From the cell containing the given text, extract its center point as [x, y] coordinate. 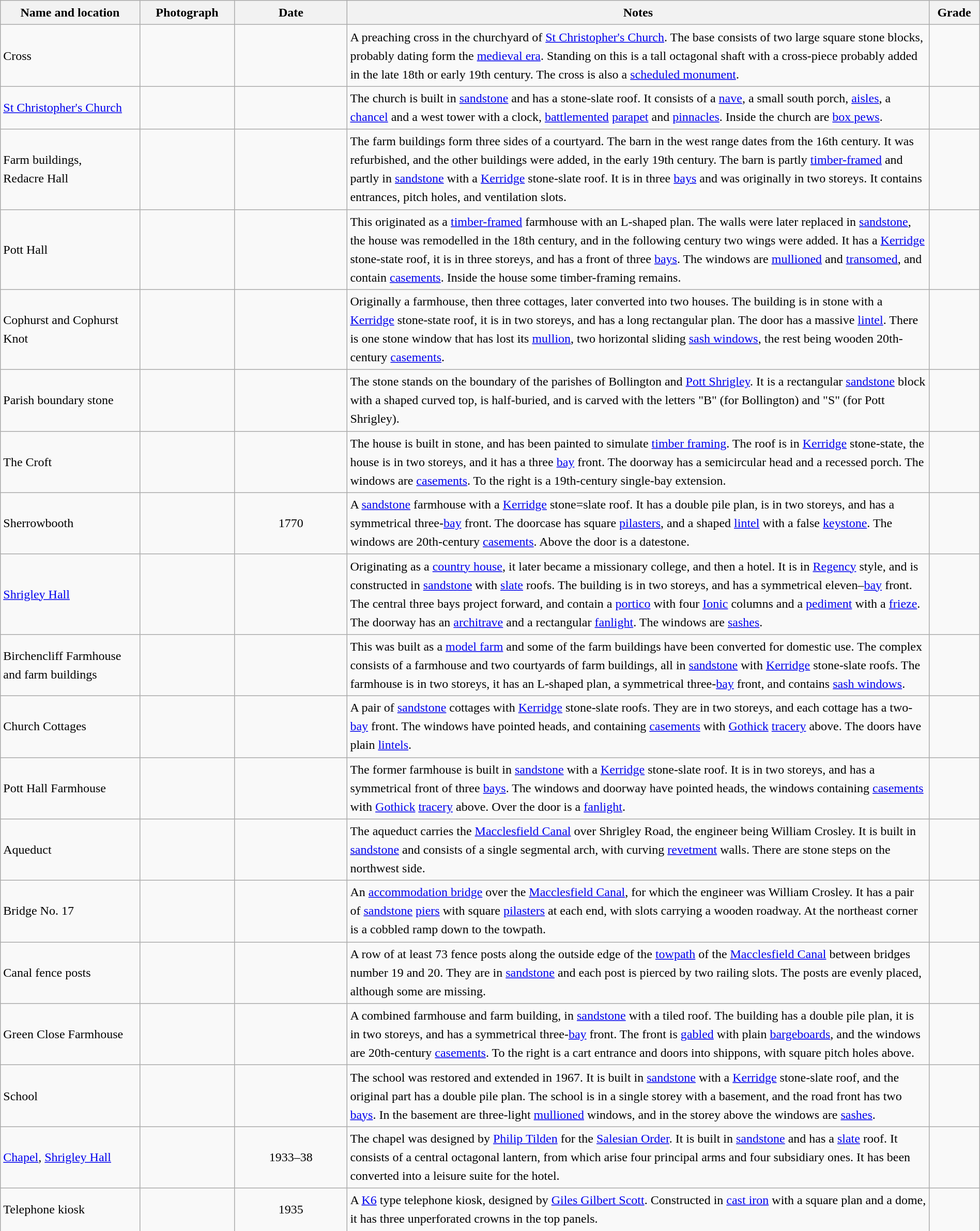
Grade [954, 12]
Chapel, Shrigley Hall [70, 1158]
1933–38 [291, 1158]
School [70, 1096]
Date [291, 12]
1770 [291, 523]
Telephone kiosk [70, 1209]
Shrigley Hall [70, 594]
Pott Hall Farmhouse [70, 789]
Church Cottages [70, 727]
Cophurst and Cophurst Knot [70, 330]
Bridge No. 17 [70, 912]
Notes [638, 12]
Sherrowbooth [70, 523]
Parish boundary stone [70, 400]
Photograph [187, 12]
Canal fence posts [70, 973]
Birchencliff Farmhouse and farm buildings [70, 665]
Farm buildings,Redacre Hall [70, 170]
Name and location [70, 12]
Aqueduct [70, 850]
Green Close Farmhouse [70, 1035]
Cross [70, 56]
The Croft [70, 462]
St Christopher's Church [70, 107]
Pott Hall [70, 249]
1935 [291, 1209]
